For the text-containing cell, return its midpoint in (x, y) coordinate format. 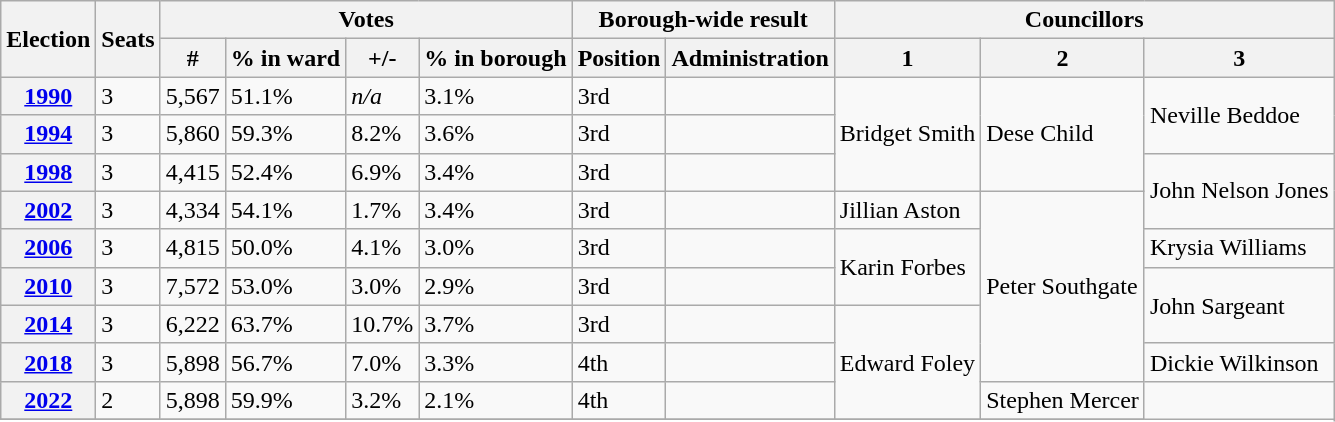
1 (907, 58)
4.1% (382, 248)
7.0% (382, 362)
1990 (48, 96)
Dese Child (1063, 134)
Votes (366, 20)
7,572 (192, 286)
1.7% (382, 210)
2.1% (496, 400)
4,815 (192, 248)
3.3% (496, 362)
% in borough (496, 58)
2002 (48, 210)
10.7% (382, 324)
Stephen Mercer (1063, 400)
Dickie Wilkinson (1239, 362)
52.4% (285, 172)
1998 (48, 172)
Administration (750, 58)
2010 (48, 286)
53.0% (285, 286)
Edward Foley (907, 362)
5,567 (192, 96)
Krysia Williams (1239, 248)
3.1% (496, 96)
1994 (48, 134)
n/a (382, 96)
Borough-wide result (703, 20)
+/- (382, 58)
Peter Southgate (1063, 286)
8.2% (382, 134)
50.0% (285, 248)
2006 (48, 248)
59.9% (285, 400)
51.1% (285, 96)
4,415 (192, 172)
4,334 (192, 210)
2022 (48, 400)
6,222 (192, 324)
56.7% (285, 362)
54.1% (285, 210)
3.2% (382, 400)
3.7% (496, 324)
2014 (48, 324)
Position (619, 58)
59.3% (285, 134)
Election (48, 39)
2018 (48, 362)
5,860 (192, 134)
63.7% (285, 324)
3.6% (496, 134)
Karin Forbes (907, 267)
Seats (128, 39)
John Sargeant (1239, 305)
2.9% (496, 286)
6.9% (382, 172)
Jillian Aston (907, 210)
# (192, 58)
% in ward (285, 58)
Councillors (1084, 20)
Bridget Smith (907, 134)
John Nelson Jones (1239, 191)
Neville Beddoe (1239, 115)
